Locate the cell with the specified text and output its (x, y) center coordinate. 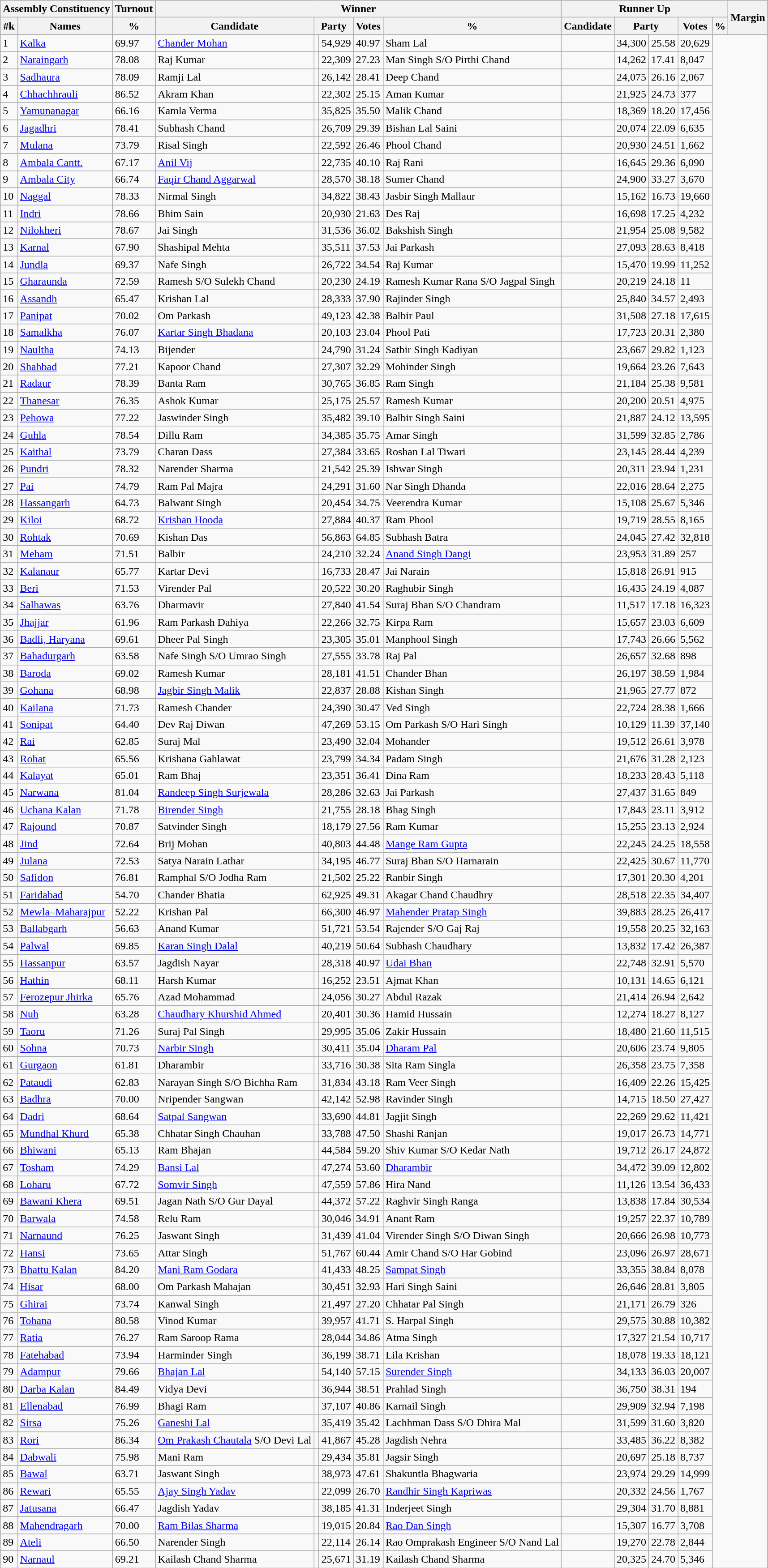
18,480 (631, 1031)
37.90 (368, 299)
9,805 (695, 1048)
30,765 (336, 384)
47 (9, 827)
3,805 (695, 1286)
29,434 (336, 1457)
Udai Bhan (472, 963)
Ajay Singh Yadav (235, 1491)
Satpal Sangwan (235, 1116)
Darba Kalan (65, 1389)
Deep Chand (472, 77)
Jagadhri (65, 128)
6,635 (695, 128)
Bakshish Singh (472, 231)
Jhajjar (65, 622)
17,301 (631, 878)
63 (9, 1099)
30.67 (663, 861)
24,075 (631, 77)
62 (9, 1082)
28.25 (663, 912)
23.03 (663, 622)
73.94 (134, 1355)
2,493 (695, 299)
21.54 (663, 1338)
Relu Ram (235, 1218)
Ved Singh (472, 707)
41.31 (368, 1508)
Kalanaur (65, 571)
64.40 (134, 724)
Hira Nand (472, 1184)
26,709 (336, 128)
2,380 (695, 333)
Ashok Kumar (235, 401)
70 (9, 1218)
Balbir Paul (472, 316)
35.81 (368, 1457)
36.02 (368, 231)
74.79 (134, 486)
Jagan Nath S/O Gur Dayal (235, 1201)
21,502 (336, 878)
Prahlad Singh (472, 1389)
7,358 (695, 1065)
Subhash Batra (472, 537)
30.88 (663, 1321)
Krishan Lal (235, 299)
52.98 (368, 1099)
66.74 (134, 179)
Virender Pal (235, 588)
25 (9, 452)
22 (9, 401)
86 (9, 1491)
377 (695, 94)
32.94 (663, 1406)
Ramesh Kumar Rana S/O Jagpal Singh (472, 282)
30 (9, 537)
28,044 (336, 1338)
34,300 (631, 43)
Jaswinder Singh (235, 418)
38.59 (663, 673)
28.44 (663, 452)
27,427 (695, 1099)
42 (9, 741)
78.41 (134, 128)
32.91 (663, 963)
22,309 (336, 60)
Anant Ram (472, 1218)
47,269 (336, 724)
Jagsir Singh (472, 1457)
38.31 (663, 1389)
Ellenabad (65, 1406)
81.04 (134, 793)
41,433 (336, 1269)
19,257 (631, 1218)
Chhachhrauli (65, 94)
38 (9, 673)
13.54 (663, 1184)
Ram Veer Singh (472, 1082)
69.37 (134, 265)
Mundhal Khurd (65, 1133)
Ramji Lal (235, 77)
Chhatar Singh Chauhan (235, 1133)
63.71 (134, 1474)
21,887 (631, 418)
39,883 (631, 912)
41.54 (368, 605)
Kaithal (65, 452)
28.38 (663, 707)
34 (9, 605)
22,724 (631, 707)
Narwana (65, 793)
15 (9, 282)
17,743 (631, 639)
Suraj Bhan S/O Chandram (472, 605)
35.06 (368, 1031)
65.77 (134, 571)
29,304 (631, 1508)
Bahadurgarh (65, 656)
18,369 (631, 111)
8,047 (695, 60)
71.78 (134, 810)
2,924 (695, 827)
Gohana (65, 690)
17,723 (631, 333)
Pehowa (65, 418)
29.39 (368, 128)
44,584 (336, 1150)
Assandh (65, 299)
Rao Omprakash Engineer S/O Nand Lal (472, 1542)
84 (9, 1457)
2,786 (695, 435)
8,737 (695, 1457)
1,767 (695, 1491)
64 (9, 1116)
Guhla (65, 435)
48.25 (368, 1269)
23,490 (336, 741)
20,007 (695, 1372)
Salhawas (65, 605)
Narender Singh (235, 1542)
87 (9, 1508)
Rajound (65, 827)
Badhra (65, 1099)
Zakir Hussain (472, 1031)
66 (9, 1150)
898 (695, 656)
35,825 (336, 111)
39.09 (663, 1167)
53 (9, 929)
64.85 (368, 537)
29,995 (336, 1031)
38,185 (336, 1508)
32 (9, 571)
Akagar Chand Chaudhry (472, 895)
28 (9, 503)
76.81 (134, 878)
78.54 (134, 435)
56 (9, 980)
30,451 (336, 1286)
16,252 (336, 980)
20,332 (631, 1491)
62.83 (134, 1082)
Jagbir Singh Malik (235, 690)
44.48 (368, 844)
7,198 (695, 1406)
23.51 (368, 980)
20,606 (631, 1048)
Jagdish Yadav (235, 1508)
67 (9, 1167)
Birender Singh (235, 810)
17.18 (663, 605)
47.50 (368, 1133)
74.58 (134, 1218)
74.13 (134, 350)
72.59 (134, 282)
1,984 (695, 673)
78.09 (134, 77)
74.29 (134, 1167)
21,965 (631, 690)
Yamunanagar (65, 111)
Pataudi (65, 1082)
12 (9, 231)
Shashi Ranjan (472, 1133)
26,722 (336, 265)
28.81 (663, 1286)
32,163 (695, 929)
77.21 (134, 367)
39 (9, 690)
61.96 (134, 622)
17,456 (695, 111)
17.84 (663, 1201)
15,470 (631, 265)
19,660 (695, 196)
68.72 (134, 520)
67.72 (134, 1184)
Tosham (65, 1167)
Faridabad (65, 895)
Chander Mohan (235, 43)
84.49 (134, 1389)
9 (9, 179)
41,867 (336, 1440)
22.35 (663, 895)
20,074 (631, 128)
915 (695, 571)
29,909 (631, 1406)
5,570 (695, 963)
Balbir Singh Saini (472, 418)
17 (9, 316)
20,311 (631, 469)
29,575 (631, 1321)
Dadri (65, 1116)
Panipat (65, 316)
Bijender (235, 350)
36,199 (336, 1355)
67.90 (134, 248)
69.21 (134, 1559)
23.94 (663, 469)
30.36 (368, 1014)
47,559 (336, 1184)
50.64 (368, 946)
13,838 (631, 1201)
18 (9, 333)
26.73 (663, 1133)
26,657 (631, 656)
22,016 (631, 486)
Mewla–Maharajpur (65, 912)
Anand Singh Dangi (472, 554)
54 (9, 946)
28,286 (336, 793)
3,820 (695, 1423)
10,382 (695, 1321)
31.70 (663, 1508)
Ram Bhaj (235, 776)
28,181 (336, 673)
50 (9, 878)
6,090 (695, 162)
194 (695, 1389)
59 (9, 1031)
29.29 (663, 1474)
86.52 (134, 94)
35,482 (336, 418)
34,385 (336, 435)
Kanwal Singh (235, 1304)
76.07 (134, 333)
69 (9, 1201)
34.57 (663, 299)
76.99 (134, 1406)
58 (9, 1014)
Ambala City (65, 179)
12,802 (695, 1167)
22,099 (336, 1491)
22,114 (336, 1542)
Assembly Constituency (56, 9)
Aman Kumar (472, 94)
Bhajan Lal (235, 1372)
27,384 (336, 452)
34.54 (368, 265)
Rao Dan Singh (472, 1525)
35.01 (368, 639)
24,210 (336, 554)
27.42 (663, 537)
Radaur (65, 384)
26.66 (663, 639)
28.55 (663, 520)
Padam Singh (472, 759)
35 (9, 622)
25.08 (663, 231)
Hisar (65, 1286)
26.97 (663, 1252)
10,131 (631, 980)
85 (9, 1474)
54.70 (134, 895)
Ramphal S/O Jodha Ram (235, 878)
Ram Phool (472, 520)
2,642 (695, 997)
Nirmal Singh (235, 196)
19.99 (663, 265)
15,657 (631, 622)
Sonipat (65, 724)
16.73 (663, 196)
21 (9, 384)
Ram Bhajan (235, 1150)
32.93 (368, 1286)
30.20 (368, 588)
Randhir Singh Kapriwas (472, 1491)
Bishan Lal Saini (472, 128)
Brij Mohan (235, 844)
35,511 (336, 248)
Krishan Pal (235, 912)
Harsh Kumar (235, 980)
Malik Chand (472, 111)
24,056 (336, 997)
Fatehabad (65, 1355)
Raghubir Singh (472, 588)
16.77 (663, 1525)
46 (9, 810)
Kapoor Chand (235, 367)
5,118 (695, 776)
Subhash Chaudhary (472, 946)
Chander Bhatia (235, 895)
20,666 (631, 1235)
Sirsa (65, 1423)
49 (9, 861)
23.74 (663, 1048)
Jagjit Singh (472, 1116)
63.57 (134, 963)
60 (9, 1048)
41.04 (368, 1235)
S. Harpal Singh (472, 1321)
Names (65, 26)
20,454 (336, 503)
22.37 (663, 1218)
70.73 (134, 1048)
26,142 (336, 77)
Adampur (65, 1372)
8,418 (695, 248)
61.81 (134, 1065)
26.98 (663, 1235)
20,230 (336, 282)
1,123 (695, 350)
Amar Singh (472, 435)
28.88 (368, 690)
Mohander (472, 741)
68.00 (134, 1286)
20,629 (695, 43)
28,671 (695, 1252)
14.65 (663, 980)
15,108 (631, 503)
10,717 (695, 1338)
69.97 (134, 43)
66.47 (134, 1508)
Des Raj (472, 214)
26.61 (663, 741)
51,721 (336, 929)
52 (9, 912)
Shakuntla Bhagwaria (472, 1474)
Vinod Kumar (235, 1321)
Lila Krishan (472, 1355)
Hassanpur (65, 963)
24.25 (663, 844)
10,129 (631, 724)
Banta Ram (235, 384)
Nuh (65, 1014)
49,123 (336, 316)
89 (9, 1542)
Gharaunda (65, 282)
33,716 (336, 1065)
Manphool Singh (472, 639)
Om Prakash Chautala S/O Devi Lal (235, 1440)
33.27 (663, 179)
33,355 (631, 1269)
Sita Ram Singla (472, 1065)
Tohana (65, 1321)
2 (9, 60)
15,818 (631, 571)
Ajmat Khan (472, 980)
8,382 (695, 1440)
27,437 (631, 793)
34,195 (336, 861)
26,646 (631, 1286)
Palwal (65, 946)
26,387 (695, 946)
34.91 (368, 1218)
31,536 (336, 231)
43 (9, 759)
Sohna (65, 1048)
29.82 (663, 350)
69.85 (134, 946)
16,435 (631, 588)
Ramesh S/O Sulekh Chand (235, 282)
#k (9, 26)
81 (9, 1406)
Kailana (65, 707)
6,121 (695, 980)
27,840 (336, 605)
Ferozepur Jhirka (65, 997)
23,953 (631, 554)
Naggal (65, 196)
1,231 (695, 469)
Dheer Pal Singh (235, 639)
66.50 (134, 1542)
65.76 (134, 997)
Rohtak (65, 537)
Kirpa Ram (472, 622)
Mange Ram Gupta (472, 844)
31.89 (663, 554)
Risal Singh (235, 145)
30.27 (368, 997)
27,093 (631, 248)
Pai (65, 486)
20,401 (336, 1014)
25.15 (368, 94)
Nafe Singh S/O Umrao Singh (235, 656)
24,291 (336, 486)
11,126 (631, 1184)
Phool Chand (472, 145)
3,912 (695, 810)
40,219 (336, 946)
Azad Mohammad (235, 997)
Chander Bhan (472, 673)
25.67 (663, 503)
79 (9, 1372)
22.78 (663, 1542)
34.75 (368, 503)
83 (9, 1440)
Dharmavir (235, 605)
37,140 (695, 724)
15,162 (631, 196)
21.60 (663, 1031)
Rai (65, 741)
21,414 (631, 997)
78 (9, 1355)
70.69 (134, 537)
20.31 (663, 333)
Ram Kumar (472, 827)
56,863 (336, 537)
19,270 (631, 1542)
Jind (65, 844)
23.75 (663, 1065)
Mani Ram (235, 1457)
36,944 (336, 1389)
Kalka (65, 43)
Jagdish Nehra (472, 1440)
28.64 (663, 486)
25.39 (368, 469)
Amir Chand S/O Har Gobind (472, 1252)
19,664 (631, 367)
Bhag Singh (472, 810)
63.28 (134, 1014)
33,788 (336, 1133)
Thanesar (65, 401)
Lachhman Dass S/O Dhira Mal (472, 1423)
23.13 (663, 827)
63.58 (134, 656)
Ballabgarh (65, 929)
2,275 (695, 486)
Bhagi Ram (235, 1406)
20,697 (631, 1457)
17,327 (631, 1338)
72.53 (134, 861)
29.62 (663, 1116)
Nilokheri (65, 231)
Raghvir Singh Ranga (472, 1201)
Ramesh Chander (235, 707)
Shiv Kumar S/O Kedar Nath (472, 1150)
32.75 (368, 622)
38.43 (368, 196)
Satbir Singh Kadiyan (472, 350)
26.79 (663, 1304)
Vidya Devi (235, 1389)
31.65 (663, 793)
Ghirai (65, 1304)
Sham Lal (472, 43)
44.81 (368, 1116)
54,929 (336, 43)
Dev Raj Diwan (235, 724)
19,558 (631, 929)
69.51 (134, 1201)
75.26 (134, 1423)
4,201 (695, 878)
8,078 (695, 1269)
32.85 (663, 435)
Safidon (65, 878)
65.13 (134, 1150)
47,274 (336, 1167)
18,558 (695, 844)
23.04 (368, 333)
13,832 (631, 946)
34.86 (368, 1338)
10 (9, 196)
65 (9, 1133)
Satya Narain Lathar (235, 861)
Suraj Bhan S/O Harnarain (472, 861)
27,884 (336, 520)
Bhim Sain (235, 214)
849 (695, 793)
57.22 (368, 1201)
25,671 (336, 1559)
16 (9, 299)
32,818 (695, 537)
26 (9, 469)
26.46 (368, 145)
24.12 (663, 418)
Sadhaura (65, 77)
19 (9, 350)
84.20 (134, 1269)
3,708 (695, 1525)
22,748 (631, 963)
28,570 (336, 179)
39.10 (368, 418)
Hansi (65, 1252)
Karan Singh Dalal (235, 946)
73 (9, 1269)
24,900 (631, 179)
Shashipal Mehta (235, 248)
22,266 (336, 622)
47.61 (368, 1474)
21,676 (631, 759)
51 (9, 895)
36 (9, 639)
Winner (358, 9)
Balbir (235, 554)
32.24 (368, 554)
57.15 (368, 1372)
1,662 (695, 145)
Narnaund (65, 1235)
75.98 (134, 1457)
Turnout (134, 9)
45.28 (368, 1440)
31,508 (631, 316)
Narayan Singh S/O Bichha Ram (235, 1082)
78.32 (134, 469)
71.53 (134, 588)
20 (9, 367)
24,790 (336, 350)
Om Parkash Mahajan (235, 1286)
21,184 (631, 384)
Jatusana (65, 1508)
Subhash Chand (235, 128)
27.23 (368, 60)
54,140 (336, 1372)
73.65 (134, 1252)
Nar Singh Dhanda (472, 486)
4,239 (695, 452)
Meham (65, 554)
35.04 (368, 1048)
21,171 (631, 1304)
17,615 (695, 316)
76 (9, 1321)
Surender Singh (472, 1372)
67.17 (134, 162)
3 (9, 77)
23.26 (663, 367)
25,175 (336, 401)
Jagdish Nayar (235, 963)
Bawal (65, 1474)
37,107 (336, 1406)
16,733 (336, 571)
23,305 (336, 639)
Dabwali (65, 1457)
Kartar Singh Bhadana (235, 333)
Samalkha (65, 333)
88 (9, 1525)
Balwant Singh (235, 503)
26,197 (631, 673)
53.54 (368, 929)
14,262 (631, 60)
Faqir Chand Aggarwal (235, 179)
46.97 (368, 912)
66,300 (336, 912)
Suraj Mal (235, 741)
Jai Singh (235, 231)
Harminder Singh (235, 1355)
3,978 (695, 741)
28,518 (631, 895)
Dillu Ram (235, 435)
Ratia (65, 1338)
Mahendragarh (65, 1525)
5,562 (695, 639)
Badli, Haryana (65, 639)
Ram Bilas Sharma (235, 1525)
36.85 (368, 384)
21.63 (368, 214)
18.27 (663, 1014)
6,609 (695, 622)
Phool Pati (472, 333)
Nripender Sangwan (235, 1099)
26.16 (663, 77)
17,843 (631, 810)
8,881 (695, 1508)
4,975 (695, 401)
27.18 (663, 316)
79.66 (134, 1372)
25.38 (663, 384)
6 (9, 128)
53.60 (368, 1167)
Karnal (65, 248)
8,127 (695, 1014)
29 (9, 520)
38.84 (663, 1269)
4,087 (695, 588)
68 (9, 1184)
Raj Rani (472, 162)
3,670 (695, 179)
33,485 (631, 1440)
21,925 (631, 94)
75 (9, 1304)
Ranbir Singh (472, 878)
Hamid Hussain (472, 1014)
34,472 (631, 1167)
Dharam Pal (472, 1048)
Kalayat (65, 776)
20.30 (663, 878)
28.47 (368, 571)
69.61 (134, 639)
26.94 (663, 997)
Roshan Lal Tiwari (472, 452)
26.14 (368, 1542)
11,515 (695, 1031)
23,351 (336, 776)
20.25 (663, 929)
27.56 (368, 827)
33,690 (336, 1116)
57.86 (368, 1184)
13 (9, 248)
872 (695, 690)
20.51 (663, 401)
Ravinder Singh (472, 1099)
11.39 (663, 724)
28.41 (368, 77)
86.34 (134, 1440)
Sumer Chand (472, 179)
257 (695, 554)
Krishan Hooda (235, 520)
Atma Singh (472, 1338)
24,045 (631, 537)
Barwala (65, 1218)
72 (9, 1252)
80.58 (134, 1321)
46.77 (368, 861)
19,015 (336, 1525)
Om Parkash (235, 316)
Rajender S/O Gaj Raj (472, 929)
65.55 (134, 1491)
20,522 (336, 588)
22,735 (336, 162)
21,954 (631, 231)
Sampat Singh (472, 1269)
51,767 (336, 1252)
35.42 (368, 1423)
30,534 (695, 1201)
Julana (65, 861)
Akram Khan (235, 94)
Krishana Gahlawat (235, 759)
Ishwar Singh (472, 469)
11,252 (695, 265)
9,581 (695, 384)
Randeep Singh Surjewala (235, 793)
25.58 (663, 43)
20.84 (368, 1525)
Bhattu Kalan (65, 1269)
14,771 (695, 1133)
32.29 (368, 367)
40 (9, 707)
Loharu (65, 1184)
24.73 (663, 94)
Beri (65, 588)
82 (9, 1423)
31.19 (368, 1559)
28.63 (663, 248)
13,595 (695, 418)
14,999 (695, 1474)
29.36 (663, 162)
31 (9, 554)
41.51 (368, 673)
33.65 (368, 452)
Man Singh S/O Pirthi Chand (472, 60)
65.01 (134, 776)
Rohat (65, 759)
28.18 (368, 810)
32.04 (368, 741)
76.35 (134, 401)
2,844 (695, 1542)
90 (9, 1559)
Kiloi (65, 520)
15,255 (631, 827)
26.70 (368, 1491)
40.10 (368, 162)
Naultha (65, 350)
7 (9, 145)
8,165 (695, 520)
60.44 (368, 1252)
31.28 (663, 759)
30.47 (368, 707)
28.43 (663, 776)
32.63 (368, 793)
16,409 (631, 1082)
71 (9, 1235)
Inderjeet Singh (472, 1508)
Dina Ram (472, 776)
Raj Pal (472, 656)
20,325 (631, 1559)
Somvir Singh (235, 1184)
22,837 (336, 690)
9,582 (695, 231)
17.25 (663, 214)
41.71 (368, 1321)
22,425 (631, 861)
27 (9, 486)
Rori (65, 1440)
Ram Singh (472, 384)
38,973 (336, 1474)
24,390 (336, 707)
18,121 (695, 1355)
20,103 (336, 333)
22.09 (663, 128)
Virender Singh S/O Diwan Singh (472, 1235)
Bansi Lal (235, 1167)
34,407 (695, 895)
56.63 (134, 929)
44,372 (336, 1201)
80 (9, 1389)
27.20 (368, 1304)
Hathin (65, 980)
Karnail Singh (472, 1406)
70.02 (134, 316)
326 (695, 1304)
21,755 (336, 810)
22,269 (631, 1116)
18,233 (631, 776)
37 (9, 656)
24.70 (663, 1559)
72.64 (134, 844)
38.71 (368, 1355)
26.91 (663, 571)
19,719 (631, 520)
Ambala Cantt. (65, 162)
Narbir Singh (235, 1048)
Suraj Pal Singh (235, 1031)
62.85 (134, 741)
Taoru (65, 1031)
27,555 (336, 656)
71.51 (134, 554)
28,318 (336, 963)
65.38 (134, 1133)
34,822 (336, 196)
73.74 (134, 1304)
64.73 (134, 503)
66.16 (134, 111)
11,770 (695, 861)
65.56 (134, 759)
18,179 (336, 827)
Anand Kumar (235, 929)
25,840 (631, 299)
78.66 (134, 214)
19,712 (631, 1150)
11,517 (631, 605)
68.98 (134, 690)
77.22 (134, 418)
78.67 (134, 231)
40.86 (368, 1406)
69.02 (134, 673)
35,419 (336, 1423)
Jai Narain (472, 571)
59.20 (368, 1150)
71.26 (134, 1031)
35.50 (368, 111)
23,799 (336, 759)
36,750 (631, 1389)
16,698 (631, 214)
62,925 (336, 895)
Kishan Singh (472, 690)
Om Parkash S/O Hari Singh (472, 724)
45 (9, 793)
28,333 (336, 299)
68.64 (134, 1116)
36,433 (695, 1184)
15,425 (695, 1082)
76.25 (134, 1235)
41 (9, 724)
Kamla Verma (235, 111)
31,439 (336, 1235)
Ram Parkash Dahiya (235, 622)
Bawani Khera (65, 1201)
26.17 (663, 1150)
17.42 (663, 946)
12,274 (631, 1014)
39,957 (336, 1321)
30,411 (336, 1048)
77 (9, 1338)
Indri (65, 214)
Jundla (65, 265)
25.18 (663, 1457)
14 (9, 265)
23,667 (631, 350)
22,245 (631, 844)
22,302 (336, 94)
18.50 (663, 1099)
26,358 (631, 1065)
30,046 (336, 1218)
23,096 (631, 1252)
37.53 (368, 248)
76.27 (134, 1338)
57 (9, 997)
Runner Up (645, 9)
5 (9, 111)
Nafe Singh (235, 265)
16,645 (631, 162)
Mohinder Singh (472, 367)
40,803 (336, 844)
Chhatar Pal Singh (472, 1304)
34,133 (631, 1372)
17.41 (663, 60)
53.15 (368, 724)
21,542 (336, 469)
18,078 (631, 1355)
Kartar Devi (235, 571)
Veerendra Kumar (472, 503)
43.18 (368, 1082)
4,232 (695, 214)
68.11 (134, 980)
23,145 (631, 452)
30.38 (368, 1065)
Uchana Kalan (65, 810)
23 (9, 418)
1 (9, 43)
61 (9, 1065)
31,834 (336, 1082)
Ram Saroop Rama (235, 1338)
2,123 (695, 759)
Ram Pal Majra (235, 486)
21,497 (336, 1304)
35.75 (368, 435)
10,789 (695, 1218)
25.22 (368, 878)
10,773 (695, 1235)
Ganeshi Lal (235, 1423)
Abdul Razak (472, 997)
25.57 (368, 401)
24 (9, 435)
33 (9, 588)
24.18 (663, 282)
4 (9, 94)
31.24 (368, 350)
15,307 (631, 1525)
78.39 (134, 384)
40.37 (368, 520)
1,666 (695, 707)
20,200 (631, 401)
22,592 (336, 145)
Mani Ram Godara (235, 1269)
36.03 (663, 1372)
65.47 (134, 299)
Baroda (65, 673)
18.20 (663, 111)
Jasbir Singh Mallaur (472, 196)
24.56 (663, 1491)
23.11 (663, 810)
26,417 (695, 912)
42,142 (336, 1099)
Hassangarh (65, 503)
Kishan Das (235, 537)
8 (9, 162)
24.51 (663, 145)
Chaudhary Khurshid Ahmed (235, 1014)
38.51 (368, 1389)
55 (9, 963)
Narnaul (65, 1559)
20,219 (631, 282)
19,017 (631, 1133)
42.38 (368, 316)
Satvinder Singh (235, 827)
Charan Dass (235, 452)
7,643 (695, 367)
27,307 (336, 367)
70.87 (134, 827)
52.22 (134, 912)
71.73 (134, 707)
78.33 (134, 196)
49.31 (368, 895)
Hari Singh Saini (472, 1286)
Ateli (65, 1542)
32.68 (663, 656)
74 (9, 1286)
63.76 (134, 605)
36.41 (368, 776)
Attar Singh (235, 1252)
Naraingarh (65, 60)
11,421 (695, 1116)
22.26 (663, 1082)
Narender Sharma (235, 469)
Mahender Pratap Singh (472, 912)
16,323 (695, 605)
19.33 (663, 1355)
34.34 (368, 759)
Pundri (65, 469)
36.22 (663, 1440)
Anil Vij (235, 162)
44 (9, 776)
23,974 (631, 1474)
48 (9, 844)
Margin (748, 17)
Rajinder Singh (472, 299)
27.77 (663, 690)
19,512 (631, 741)
14,715 (631, 1099)
Rewari (65, 1491)
Gurgaon (65, 1065)
38.18 (368, 179)
Shahbad (65, 367)
Mulana (65, 145)
2,067 (695, 77)
33.78 (368, 656)
24,872 (695, 1150)
Bhiwani (65, 1150)
78.08 (134, 60)
